Determine the (x, y) coordinate at the center of the cell enclosing the given text.  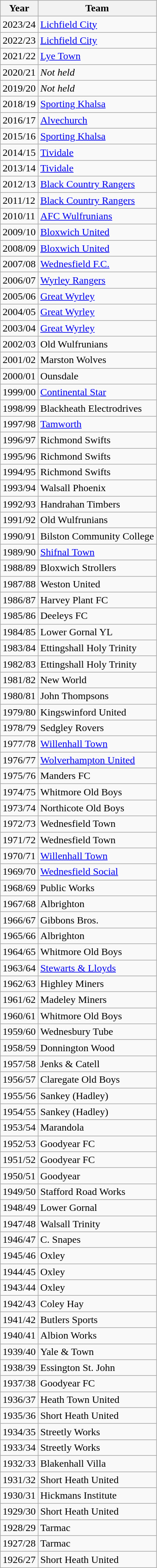
1944/45 (19, 1272)
Walsall Phoenix (97, 488)
2021/22 (19, 56)
2000/01 (19, 376)
1994/95 (19, 472)
Walsall Trinity (97, 1224)
Tamworth (97, 424)
Shifnal Town (97, 552)
Handrahan Timbers (97, 504)
1998/99 (19, 408)
1930/31 (19, 1496)
1967/68 (19, 904)
1992/93 (19, 504)
1986/87 (19, 600)
1973/74 (19, 808)
1969/70 (19, 872)
1970/71 (19, 856)
1942/43 (19, 1304)
1951/52 (19, 1160)
2012/13 (19, 184)
Essington St. John (97, 1368)
Stewarts & Lloyds (97, 968)
1947/48 (19, 1224)
1940/41 (19, 1336)
Lower Gornal YL (97, 632)
2005/06 (19, 296)
Jenks & Catell (97, 1064)
1980/81 (19, 696)
Team (97, 8)
Marandola (97, 1128)
Yale & Town (97, 1352)
1934/35 (19, 1431)
C. Snapes (97, 1240)
Wednesfield Social (97, 872)
Hickmans Institute (97, 1496)
1933/34 (19, 1447)
2022/23 (19, 40)
2004/05 (19, 312)
Coley Hay (97, 1304)
1966/67 (19, 920)
Heath Town United (97, 1400)
2013/14 (19, 168)
1936/37 (19, 1400)
1984/85 (19, 632)
2007/08 (19, 264)
Wolverhampton United (97, 760)
1939/40 (19, 1352)
Manders FC (97, 776)
1993/94 (19, 488)
2015/16 (19, 136)
Continental Star (97, 392)
Harvey Plant FC (97, 600)
1943/44 (19, 1288)
1928/29 (19, 1528)
1937/38 (19, 1384)
2019/20 (19, 88)
1945/46 (19, 1256)
Albion Works (97, 1336)
1983/84 (19, 648)
Alvechurch (97, 120)
Wednesbury Tube (97, 1032)
Public Works (97, 888)
1926/27 (19, 1560)
Claregate Old Boys (97, 1080)
Lye Town (97, 56)
Sedgley Rovers (97, 728)
1965/66 (19, 936)
1961/62 (19, 1000)
1960/61 (19, 1016)
Ounsdale (97, 376)
1927/28 (19, 1544)
1958/59 (19, 1048)
2010/11 (19, 216)
1952/53 (19, 1144)
Marston Wolves (97, 360)
2002/03 (19, 344)
Goodyear (97, 1176)
1963/64 (19, 968)
1971/72 (19, 840)
1953/54 (19, 1128)
Highley Miners (97, 984)
1932/33 (19, 1463)
AFC Wulfrunians (97, 216)
1959/60 (19, 1032)
Gibbons Bros. (97, 920)
1955/56 (19, 1096)
1975/76 (19, 776)
1954/55 (19, 1112)
1972/73 (19, 824)
Kingswinford United (97, 712)
Northicote Old Boys (97, 808)
Stafford Road Works (97, 1192)
2011/12 (19, 200)
1964/65 (19, 952)
1987/88 (19, 584)
1956/57 (19, 1080)
1997/98 (19, 424)
1991/92 (19, 520)
1981/82 (19, 680)
1946/47 (19, 1240)
1979/80 (19, 712)
1982/83 (19, 664)
1931/32 (19, 1479)
Wednesfield F.C. (97, 264)
1948/49 (19, 1208)
1957/58 (19, 1064)
Blakenhall Villa (97, 1463)
Madeley Miners (97, 1000)
1968/69 (19, 888)
2018/19 (19, 104)
New World (97, 680)
1995/96 (19, 456)
1976/77 (19, 760)
1977/78 (19, 744)
1935/36 (19, 1415)
John Thompsons (97, 696)
2023/24 (19, 24)
1929/30 (19, 1512)
1989/90 (19, 552)
Blackheath Electrodrives (97, 408)
Wyrley Rangers (97, 280)
1999/00 (19, 392)
Weston United (97, 584)
Deeleys FC (97, 616)
2014/15 (19, 152)
2016/17 (19, 120)
2003/04 (19, 328)
2006/07 (19, 280)
1990/91 (19, 536)
1996/97 (19, 440)
2020/21 (19, 72)
1962/63 (19, 984)
1978/79 (19, 728)
2001/02 (19, 360)
Year (19, 8)
Bloxwich Strollers (97, 568)
1938/39 (19, 1368)
Lower Gornal (97, 1208)
2009/10 (19, 232)
2008/09 (19, 248)
1949/50 (19, 1192)
1985/86 (19, 616)
1974/75 (19, 792)
Bilston Community College (97, 536)
1941/42 (19, 1320)
1988/89 (19, 568)
1950/51 (19, 1176)
Donnington Wood (97, 1048)
Butlers Sports (97, 1320)
